For the text-containing cell, return its midpoint in [x, y] coordinate format. 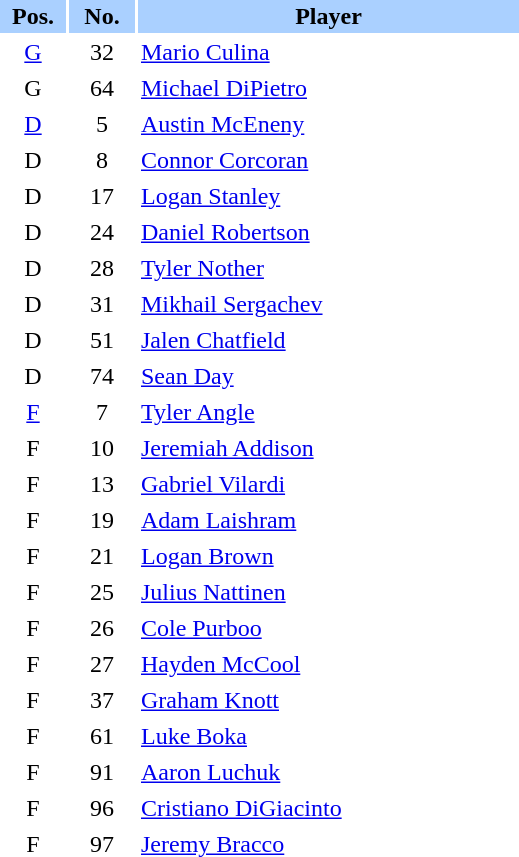
96 [102, 808]
Cristiano DiGiacinto [328, 808]
13 [102, 484]
74 [102, 376]
Player [328, 16]
61 [102, 736]
Mario Culina [328, 52]
Hayden McCool [328, 664]
37 [102, 700]
7 [102, 412]
27 [102, 664]
5 [102, 124]
Graham Knott [328, 700]
32 [102, 52]
Logan Brown [328, 556]
Cole Purboo [328, 628]
Jeremiah Addison [328, 448]
Sean Day [328, 376]
Pos. [33, 16]
25 [102, 592]
Aaron Luchuk [328, 772]
Daniel Robertson [328, 232]
Adam Laishram [328, 520]
Gabriel Vilardi [328, 484]
10 [102, 448]
Luke Boka [328, 736]
Tyler Nother [328, 268]
51 [102, 340]
Austin McEneny [328, 124]
Michael DiPietro [328, 88]
Mikhail Sergachev [328, 304]
8 [102, 160]
No. [102, 16]
64 [102, 88]
91 [102, 772]
24 [102, 232]
21 [102, 556]
31 [102, 304]
Jalen Chatfield [328, 340]
Logan Stanley [328, 196]
Julius Nattinen [328, 592]
26 [102, 628]
Tyler Angle [328, 412]
Connor Corcoran [328, 160]
28 [102, 268]
19 [102, 520]
17 [102, 196]
